Provide the [x, y] coordinate of the cell's center where the given text is located.  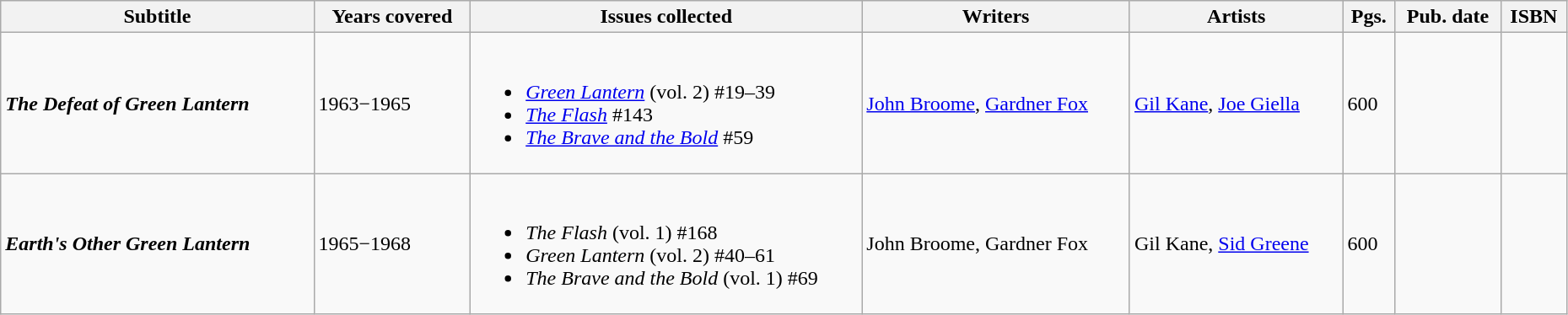
Subtitle [157, 17]
Gil Kane, Sid Greene [1237, 244]
1965−1968 [392, 244]
Issues collected [666, 17]
1963−1965 [392, 103]
Pub. date [1448, 17]
Gil Kane, Joe Giella [1237, 103]
ISBN [1533, 17]
Earth's Other Green Lantern [157, 244]
Pgs. [1369, 17]
Writers [996, 17]
The Flash (vol. 1) #168Green Lantern (vol. 2) #40–61The Brave and the Bold (vol. 1) #69 [666, 244]
Green Lantern (vol. 2) #19–39The Flash #143The Brave and the Bold #59 [666, 103]
Artists [1237, 17]
Years covered [392, 17]
The Defeat of Green Lantern [157, 103]
